Pinpoint the cell where the given text exists, returning its [X, Y] midpoint coordinate. 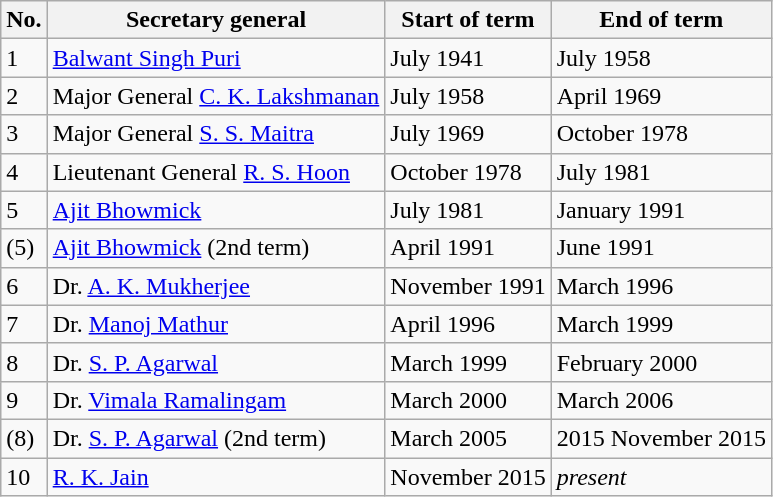
Major General S. S. Maitra [216, 134]
April 1996 [468, 324]
July 1941 [468, 58]
3 [24, 134]
July 1969 [468, 134]
present [661, 477]
Dr. S. P. Agarwal [216, 362]
(5) [24, 248]
R. K. Jain [216, 477]
Start of term [468, 20]
7 [24, 324]
9 [24, 400]
March 2005 [468, 438]
6 [24, 286]
4 [24, 172]
1 [24, 58]
No. [24, 20]
November 2015 [468, 477]
Ajit Bhowmick (2nd term) [216, 248]
Secretary general [216, 20]
5 [24, 210]
Balwant Singh Puri [216, 58]
8 [24, 362]
June 1991 [661, 248]
Ajit Bhowmick [216, 210]
March 2006 [661, 400]
February 2000 [661, 362]
Lieutenant General R. S. Hoon [216, 172]
March 1996 [661, 286]
April 1991 [468, 248]
2 [24, 96]
January 1991 [661, 210]
Major General C. K. Lakshmanan [216, 96]
November 1991 [468, 286]
End of term [661, 20]
April 1969 [661, 96]
Dr. Manoj Mathur [216, 324]
Dr. Vimala Ramalingam [216, 400]
Dr. A. K. Mukherjee [216, 286]
2015 November 2015 [661, 438]
(8) [24, 438]
March 2000 [468, 400]
Dr. S. P. Agarwal (2nd term) [216, 438]
10 [24, 477]
